Find where the given text appears and provide that cell's center as (X, Y) coordinate. 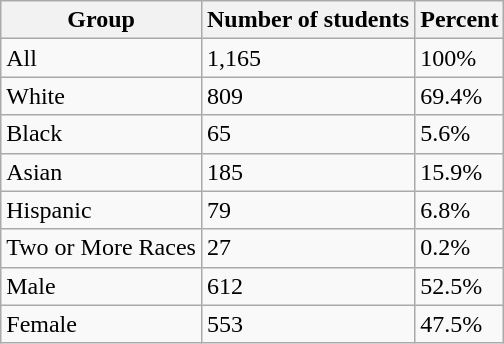
69.4% (460, 96)
612 (308, 286)
0.2% (460, 248)
Group (102, 20)
Hispanic (102, 210)
6.8% (460, 210)
1,165 (308, 58)
5.6% (460, 134)
79 (308, 210)
Two or More Races (102, 248)
Male (102, 286)
553 (308, 324)
All (102, 58)
White (102, 96)
809 (308, 96)
47.5% (460, 324)
185 (308, 172)
65 (308, 134)
Female (102, 324)
27 (308, 248)
100% (460, 58)
15.9% (460, 172)
52.5% (460, 286)
Percent (460, 20)
Black (102, 134)
Asian (102, 172)
Number of students (308, 20)
